Identify which cell holds the provided text, then report its [x, y] central coordinate. 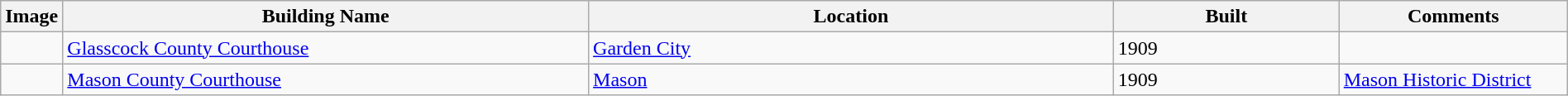
Building Name [326, 17]
Comments [1453, 17]
Garden City [852, 48]
Mason [852, 79]
Mason Historic District [1453, 79]
Built [1226, 17]
Glasscock County Courthouse [326, 48]
Image [31, 17]
Location [852, 17]
Mason County Courthouse [326, 79]
